Search for the cell housing the specified text and yield its (X, Y) center coordinate. 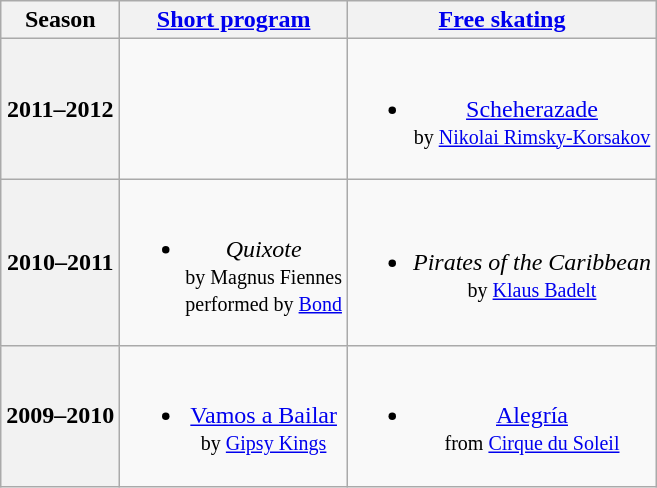
2011–2012 (60, 109)
Season (60, 20)
2009–2010 (60, 416)
Scheherazade by Nikolai Rimsky-Korsakov (502, 109)
Free skating (502, 20)
Alegría from Cirque du Soleil (502, 416)
Vamos a Bailar by Gipsy Kings (234, 416)
Short program (234, 20)
Pirates of the Caribbean by Klaus Badelt (502, 262)
2010–2011 (60, 262)
Quixote by Magnus Fiennes performed by Bond (234, 262)
